Return the [x, y] coordinate for the center point of the cell that contains the specified text.  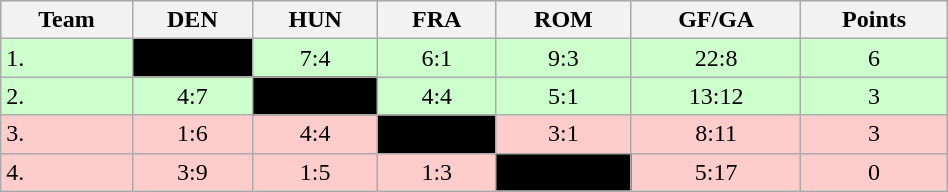
9:3 [564, 58]
5:1 [564, 96]
FRA [437, 20]
4:7 [192, 96]
Team [67, 20]
3:1 [564, 134]
1. [67, 58]
1:5 [314, 172]
7:4 [314, 58]
3:9 [192, 172]
4. [67, 172]
8:11 [716, 134]
1:6 [192, 134]
13:12 [716, 96]
3. [67, 134]
GF/GA [716, 20]
5:17 [716, 172]
HUN [314, 20]
Points [874, 20]
DEN [192, 20]
ROM [564, 20]
0 [874, 172]
2. [67, 96]
6 [874, 58]
1:3 [437, 172]
22:8 [716, 58]
6:1 [437, 58]
